Identify which cell holds the provided text, then report its (x, y) central coordinate. 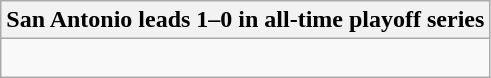
San Antonio leads 1–0 in all-time playoff series (246, 20)
